For the text-containing cell, return its midpoint in (x, y) coordinate format. 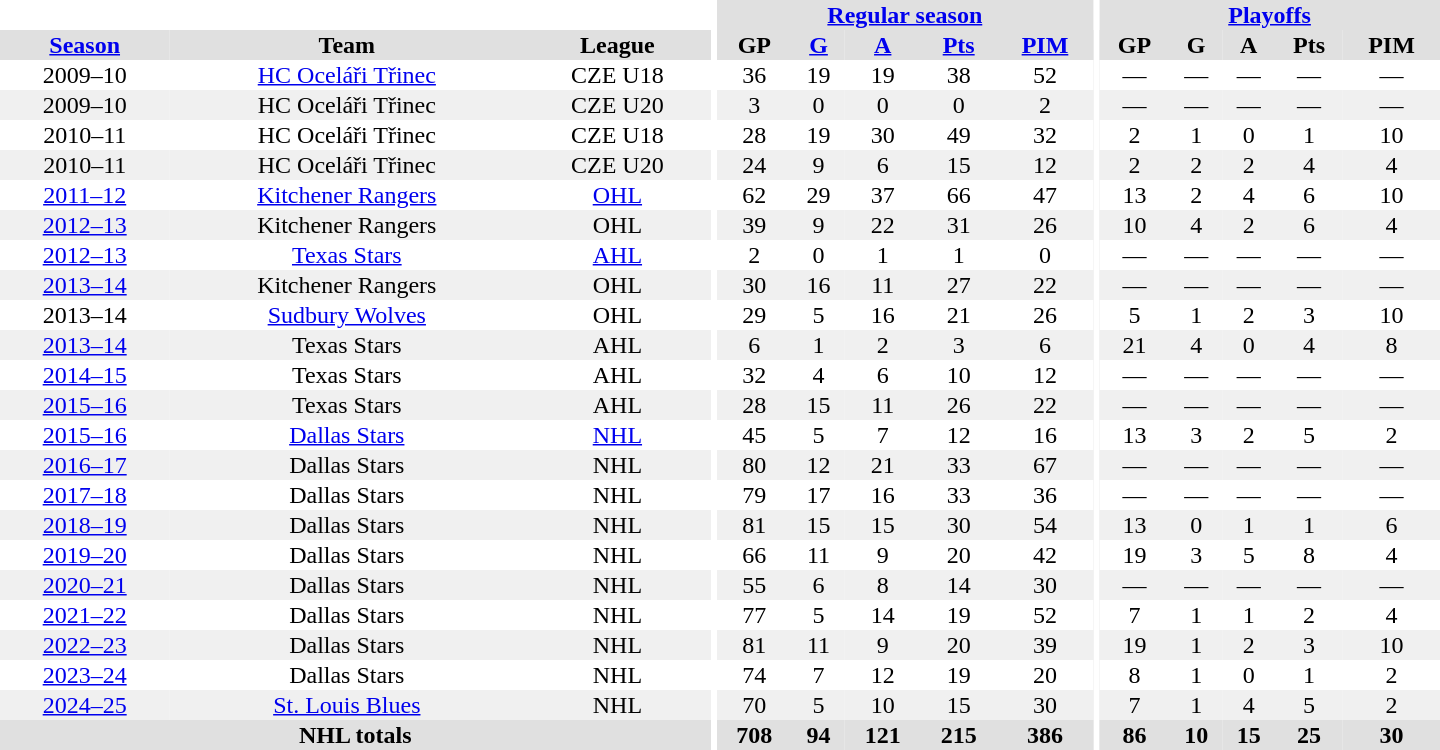
St. Louis Blues (346, 705)
31 (959, 225)
94 (818, 735)
2024–25 (84, 705)
2018–19 (84, 525)
Team (346, 45)
NHL totals (356, 735)
47 (1046, 195)
80 (754, 465)
386 (1046, 735)
62 (754, 195)
2011–12 (84, 195)
27 (959, 285)
38 (959, 75)
Season (84, 45)
Sudbury Wolves (346, 315)
25 (1309, 735)
17 (818, 495)
37 (883, 195)
2023–24 (84, 675)
45 (754, 435)
2017–18 (84, 495)
Playoffs (1270, 15)
55 (754, 585)
2021–22 (84, 615)
League (617, 45)
708 (754, 735)
2019–20 (84, 555)
77 (754, 615)
67 (1046, 465)
49 (959, 135)
74 (754, 675)
2020–21 (84, 585)
86 (1134, 735)
79 (754, 495)
Regular season (904, 15)
70 (754, 705)
215 (959, 735)
2014–15 (84, 375)
2022–23 (84, 645)
54 (1046, 525)
24 (754, 165)
121 (883, 735)
42 (1046, 555)
2016–17 (84, 465)
